Find where the given text appears and provide that cell's center as (x, y) coordinate. 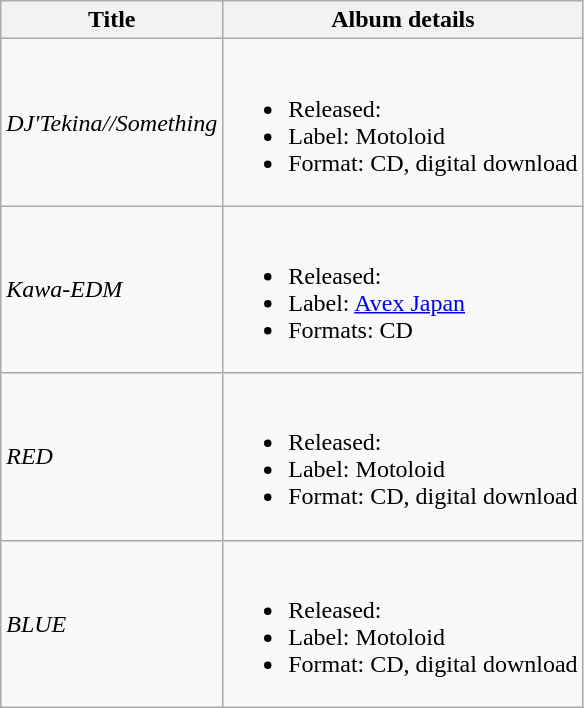
RED (112, 456)
Released: Label: Avex JapanFormats: CD (403, 290)
Album details (403, 20)
BLUE (112, 624)
DJ'Tekina//Something (112, 122)
Title (112, 20)
Kawa-EDM (112, 290)
